Search for the cell housing the specified text and yield its [X, Y] center coordinate. 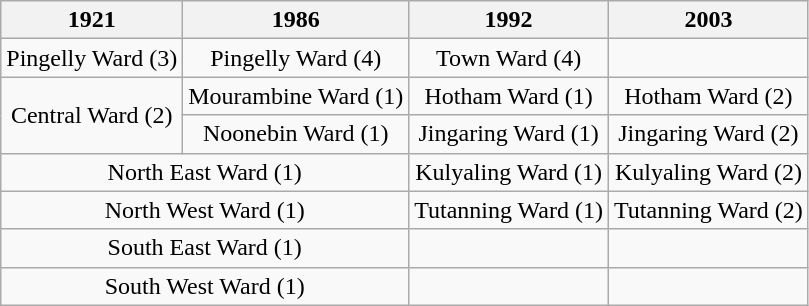
South East Ward (1) [205, 248]
Jingaring Ward (1) [509, 134]
Hotham Ward (1) [509, 96]
North East Ward (1) [205, 172]
2003 [709, 20]
Noonebin Ward (1) [296, 134]
Pingelly Ward (4) [296, 58]
1921 [92, 20]
North West Ward (1) [205, 210]
Kulyaling Ward (1) [509, 172]
Kulyaling Ward (2) [709, 172]
South West Ward (1) [205, 286]
1986 [296, 20]
Town Ward (4) [509, 58]
Mourambine Ward (1) [296, 96]
Jingaring Ward (2) [709, 134]
Hotham Ward (2) [709, 96]
Pingelly Ward (3) [92, 58]
Tutanning Ward (2) [709, 210]
Tutanning Ward (1) [509, 210]
1992 [509, 20]
Central Ward (2) [92, 115]
